For the text-containing cell, return its midpoint in (x, y) coordinate format. 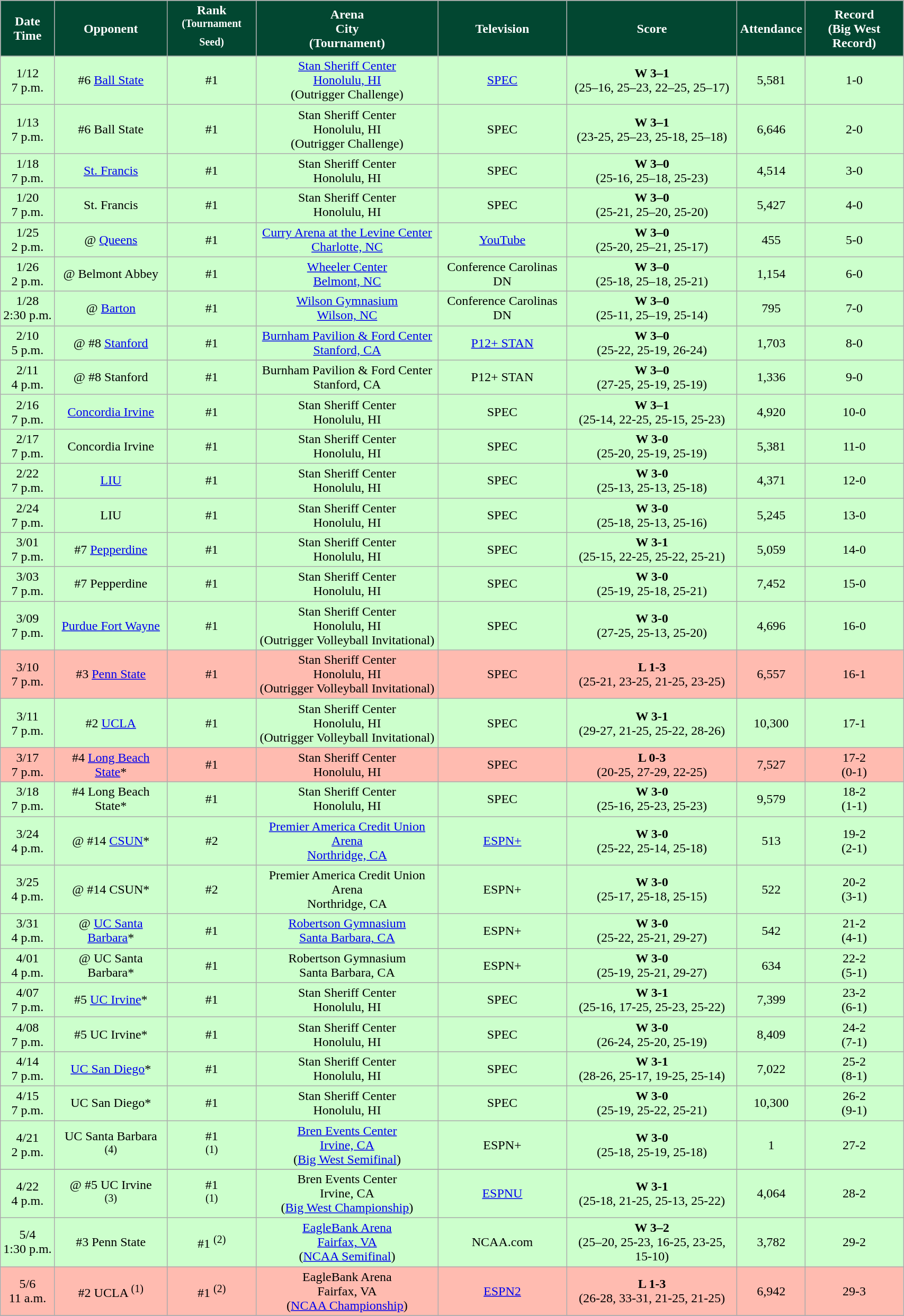
1,703 (771, 343)
513 (771, 841)
26-2(9-1) (854, 1103)
5-0 (854, 239)
22-2(5-1) (854, 966)
DateTime (28, 29)
3/117 p.m. (28, 723)
8-0 (854, 343)
W 3-0 (25-20, 25-19, 25-19) (652, 446)
2/167 p.m. (28, 412)
W 3-0 (25-18, 25-19, 25-18) (652, 1145)
3/314 p.m. (28, 931)
W 3-1 (28-26, 25-17, 19-25, 25-14) (652, 1068)
3/017 p.m. (28, 549)
W 3-0 (25-19, 25-22, 25-21) (652, 1103)
14-0 (854, 549)
11-0 (854, 446)
W 3-0 (27-25, 25-13, 25-20) (652, 626)
W 3–1 (25–16, 25–23, 22–25, 25–17) (652, 80)
W 3-1 (25-16, 17-25, 25-23, 25-22) (652, 999)
3/187 p.m. (28, 799)
L 1-3(26-28, 33-31, 21-25, 21-25) (652, 1291)
Bren Events CenterIrvine, CA(Big West Championship) (347, 1194)
28-2 (854, 1194)
L 1-3 (25-21, 23-25, 21-25, 23-25) (652, 674)
7-0 (854, 308)
21-2(4-1) (854, 931)
3/254 p.m. (28, 889)
1/262 p.m. (28, 274)
W 3–0 (25-21, 25–20, 25-20) (652, 205)
Wilson GymnasiumWilson, NC (347, 308)
6,646 (771, 129)
W 3-0 (25-13, 25-13, 25-18) (652, 481)
W 3–1 (25-14, 22-25, 25-15, 25-23) (652, 412)
15-0 (854, 584)
2/105 p.m. (28, 343)
EagleBank ArenaFairfax, VA(NCAA Semifinal) (347, 1242)
1/187 p.m. (28, 170)
W 3-1 (25-18, 21-25, 25-13, 25-22) (652, 1194)
16-0 (854, 626)
#2 UCLA (1) (111, 1291)
W 3-0 (26-24, 25-20, 25-19) (652, 1034)
5,245 (771, 516)
5,381 (771, 446)
W 3-0 (25-19, 25-18, 25-21) (652, 584)
8,409 (771, 1034)
Opponent (111, 29)
EagleBank ArenaFairfax, VA(NCAA Championship) (347, 1291)
4-0 (854, 205)
795 (771, 308)
4/014 p.m. (28, 966)
1,154 (771, 274)
W 3–0 (25-11, 25–19, 25-14) (652, 308)
2-0 (854, 129)
3/037 p.m. (28, 584)
7,399 (771, 999)
17-2(0-1) (854, 764)
W 3-0 (25-17, 25-18, 25-15) (652, 889)
1/252 p.m. (28, 239)
9,579 (771, 799)
Attendance (771, 29)
7,022 (771, 1068)
4,514 (771, 170)
W 3-0 (25-22, 25-21, 29-27) (652, 931)
#2 UCLA (111, 723)
4,064 (771, 1194)
ArenaCity(Tournament) (347, 29)
455 (771, 239)
4/212 p.m. (28, 1145)
Wheeler CenterBelmont, NC (347, 274)
1-0 (854, 80)
Purdue Fort Wayne (111, 626)
4,920 (771, 412)
2/114 p.m. (28, 377)
5/41:30 p.m. (28, 1242)
W 3–0 (25-22, 25-19, 26-24) (652, 343)
Curry Arena at the Levine CenterCharlotte, NC (347, 239)
3,782 (771, 1242)
ESPN2 (502, 1291)
6,557 (771, 674)
2/177 p.m. (28, 446)
9-0 (854, 377)
2/227 p.m. (28, 481)
1/137 p.m. (28, 129)
ESPNU (502, 1194)
@ #5 UC Irvine(3) (111, 1194)
19-2(2-1) (854, 841)
10-0 (854, 412)
5,581 (771, 80)
522 (771, 889)
@ Belmont Abbey (111, 274)
Bren Events CenterIrvine, CA(Big West Semifinal) (347, 1145)
5,427 (771, 205)
29-3 (854, 1291)
Rank(Tournament Seed) (212, 29)
W 3-0 (25-22, 25-14, 25-18) (652, 841)
UC Santa Barbara(4) (111, 1145)
YouTube (502, 239)
2/247 p.m. (28, 516)
4/157 p.m. (28, 1103)
6-0 (854, 274)
W 3–2(25–20, 25-23, 16-25, 23-25, 15-10) (652, 1242)
W 3–0 (25-16, 25–18, 25-23) (652, 170)
W 3–1 (23-25, 25–23, 25-18, 25–18) (652, 129)
3/244 p.m. (28, 841)
L 0-3 (20-25, 27-29, 22-25) (652, 764)
13-0 (854, 516)
12-0 (854, 481)
23-2(6-1) (854, 999)
634 (771, 966)
1/282:30 p.m. (28, 308)
3/097 p.m. (28, 626)
7,452 (771, 584)
4/077 p.m. (28, 999)
542 (771, 931)
3-0 (854, 170)
Record(Big West Record) (854, 29)
W 3-0 (25-19, 25-21, 29-27) (652, 966)
W 3–0 (25-20, 25–21, 25-17) (652, 239)
27-2 (854, 1145)
3/177 p.m. (28, 764)
4,696 (771, 626)
16-1 (854, 674)
NCAA.com (502, 1242)
W 3-1 (29-27, 21-25, 25-22, 28-26) (652, 723)
Score (652, 29)
W 3-1 (25-15, 22-25, 25-22, 25-21) (652, 549)
7,527 (771, 764)
24-2(7-1) (854, 1034)
18-2(1-1) (854, 799)
4/087 p.m. (28, 1034)
29-2 (854, 1242)
17-1 (854, 723)
W 3–0 (27-25, 25-19, 25-19) (652, 377)
6,942 (771, 1291)
4/224 p.m. (28, 1194)
W 3-0 (25-18, 25-13, 25-16) (652, 516)
1,336 (771, 377)
1 (771, 1145)
W 3-0 (25-16, 25-23, 25-23) (652, 799)
1/127 p.m. (28, 80)
@ Queens (111, 239)
1/207 p.m. (28, 205)
@ Barton (111, 308)
5/611 a.m. (28, 1291)
4,371 (771, 481)
25-2(8-1) (854, 1068)
4/147 p.m. (28, 1068)
20-2(3-1) (854, 889)
W 3–0 (25-18, 25–18, 25-21) (652, 274)
3/107 p.m. (28, 674)
Television (502, 29)
5,059 (771, 549)
